Detect which cell encompasses the target text, then output its (X, Y) center coordinate. 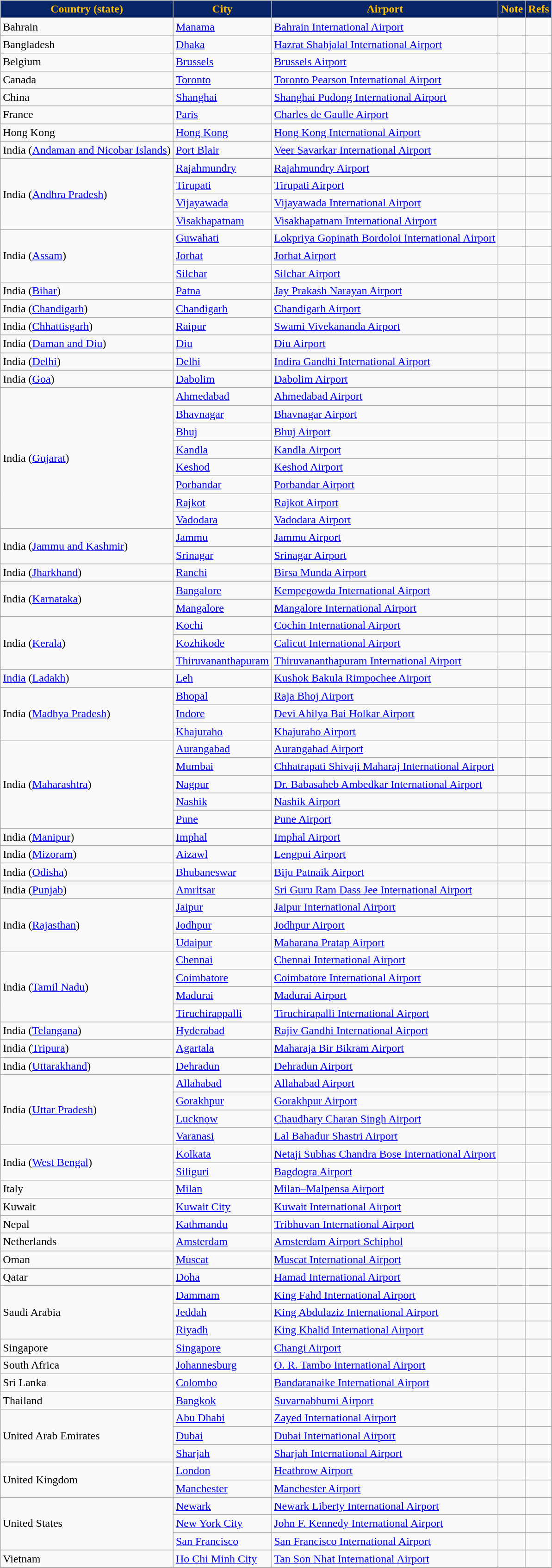
Kolkata (222, 1154)
Kuwait (87, 1207)
India (Chandigarh) (87, 309)
Chennai (222, 960)
Guwahati (222, 238)
Bahrain International Airport (385, 27)
Shanghai Pudong International Airport (385, 97)
India (Tamil Nadu) (87, 986)
Tirupati Airport (385, 185)
Colombo (222, 1383)
Dubai International Airport (385, 1436)
Calicut International Airport (385, 643)
Amsterdam Airport Schiphol (385, 1242)
Suvarnabhumi Airport (385, 1401)
Mangalore (222, 608)
Veer Savarkar International Airport (385, 150)
India (Kerala) (87, 643)
Jodhpur (222, 925)
Gorakhpur Airport (385, 1101)
Madurai (222, 995)
Dubai (222, 1436)
Udaipur (222, 942)
Raipur (222, 326)
India (Jharkhand) (87, 573)
Varanasi (222, 1136)
India (Tripura) (87, 1048)
India (Jammu and Kashmir) (87, 546)
India (Andhra Pradesh) (87, 194)
Bhuj Airport (385, 432)
Kushok Bakula Rimpochee Airport (385, 678)
India (Rajasthan) (87, 925)
Birsa Munda Airport (385, 573)
Dehradun Airport (385, 1066)
Mumbai (222, 766)
Note (512, 9)
Swami Vivekananda Airport (385, 326)
Bhavnagar Airport (385, 414)
Nashik (222, 802)
Italy (87, 1189)
Nagpur (222, 784)
Bahrain (87, 27)
India (Mizoram) (87, 855)
Hong Kong International Airport (385, 132)
Agartala (222, 1048)
Rajiv Gandhi International Airport (385, 1030)
Diu (222, 344)
India (Bihar) (87, 291)
Thailand (87, 1401)
Bhuj (222, 432)
India (Maharashtra) (87, 784)
Pune (222, 819)
Hamad International Airport (385, 1277)
Khajuraho Airport (385, 731)
Ahmedabad Airport (385, 397)
San Francisco (222, 1541)
New York City (222, 1524)
Dammam (222, 1295)
Brussels (222, 62)
Indore (222, 713)
Biju Patnaik Airport (385, 872)
Tiruchirapalli International Airport (385, 1013)
Nepal (87, 1224)
Changi Airport (385, 1348)
Madurai Airport (385, 995)
Newark (222, 1506)
Rajahmundry (222, 167)
Muscat International Airport (385, 1259)
Kuwait City (222, 1207)
Rajkot Airport (385, 502)
Ho Chi Minh City (222, 1559)
India (Goa) (87, 379)
Visakhapatnam International Airport (385, 221)
Tribhuvan International Airport (385, 1224)
India (Ladakh) (87, 678)
Chennai International Airport (385, 960)
Kuwait International Airport (385, 1207)
Dehradun (222, 1066)
Airport (385, 9)
Chhatrapati Shivaji Maharaj International Airport (385, 766)
John F. Kennedy International Airport (385, 1524)
India (Punjab) (87, 890)
Kozhikode (222, 643)
Allahabad Airport (385, 1084)
Tirupati (222, 185)
France (87, 115)
Charles de Gaulle Airport (385, 115)
Srinagar Airport (385, 555)
Bagdogra Airport (385, 1171)
United Kingdom (87, 1480)
Refs (539, 9)
Coimbatore International Airport (385, 978)
India (Delhi) (87, 361)
Jeddah (222, 1312)
Sharjah International Airport (385, 1453)
India (Andaman and Nicobar Islands) (87, 150)
Dr. Babasaheb Ambedkar International Airport (385, 784)
Brussels Airport (385, 62)
Porbandar (222, 484)
Thiruvananthapuram (222, 661)
Toronto Pearson International Airport (385, 80)
Saudi Arabia (87, 1312)
Newark Liberty International Airport (385, 1506)
Netaji Subhas Chandra Bose International Airport (385, 1154)
Siliguri (222, 1171)
Kochi (222, 626)
Riyadh (222, 1330)
Aurangabad Airport (385, 749)
Sri Lanka (87, 1383)
Kathmandu (222, 1224)
Keshod Airport (385, 467)
Ranchi (222, 573)
Netherlands (87, 1242)
Milan (222, 1189)
Lokpriya Gopinath Bordoloi International Airport (385, 238)
Thiruvananthapuram International Airport (385, 661)
Allahabad (222, 1084)
Jaipur International Airport (385, 907)
Devi Ahilya Bai Holkar Airport (385, 713)
Cochin International Airport (385, 626)
India (Karnataka) (87, 599)
Porbandar Airport (385, 484)
Vietnam (87, 1559)
Jorhat (222, 256)
Belgium (87, 62)
Country (state) (87, 9)
India (Gujarat) (87, 458)
Toronto (222, 80)
India (Manipur) (87, 837)
Jay Prakash Narayan Airport (385, 291)
Manama (222, 27)
Canada (87, 80)
Kandla Airport (385, 449)
O. R. Tambo International Airport (385, 1365)
Bangladesh (87, 44)
Jorhat Airport (385, 256)
Tiruchirappalli (222, 1013)
Kempegowda International Airport (385, 590)
Sharjah (222, 1453)
Vijayawada (222, 203)
Jodhpur Airport (385, 925)
Manchester (222, 1488)
India (Assam) (87, 256)
Bhubaneswar (222, 872)
Lengpui Airport (385, 855)
Qatar (87, 1277)
Milan–Malpensa Airport (385, 1189)
Pune Airport (385, 819)
Mangalore International Airport (385, 608)
India (Telangana) (87, 1030)
China (87, 97)
Vadodara (222, 520)
San Francisco International Airport (385, 1541)
King Abdulaziz International Airport (385, 1312)
Kandla (222, 449)
Silchar Airport (385, 273)
Shanghai (222, 97)
Amritsar (222, 890)
India (Odisha) (87, 872)
Delhi (222, 361)
Gorakhpur (222, 1101)
India (Uttar Pradesh) (87, 1110)
Chandigarh Airport (385, 309)
Nashik Airport (385, 802)
Manchester Airport (385, 1488)
Heathrow Airport (385, 1471)
South Africa (87, 1365)
Chandigarh (222, 309)
Hyderabad (222, 1030)
United States (87, 1524)
Rajkot (222, 502)
King Fahd International Airport (385, 1295)
Port Blair (222, 150)
Abu Dhabi (222, 1418)
Muscat (222, 1259)
Sri Guru Ram Dass Jee International Airport (385, 890)
Lucknow (222, 1119)
India (Madhya Pradesh) (87, 713)
Bangalore (222, 590)
United Arab Emirates (87, 1436)
Ahmedabad (222, 397)
Leh (222, 678)
Vadodara Airport (385, 520)
Indira Gandhi International Airport (385, 361)
India (Uttarakhand) (87, 1066)
Diu Airport (385, 344)
Oman (87, 1259)
India (West Bengal) (87, 1163)
Coimbatore (222, 978)
Imphal Airport (385, 837)
Maharaja Bir Bikram Airport (385, 1048)
Paris (222, 115)
Jammu Airport (385, 538)
London (222, 1471)
Zayed International Airport (385, 1418)
Doha (222, 1277)
Bangkok (222, 1401)
Dabolim Airport (385, 379)
Vijayawada International Airport (385, 203)
Bhopal (222, 696)
City (222, 9)
Rajahmundry Airport (385, 167)
Bandaranaike International Airport (385, 1383)
Jaipur (222, 907)
Aizawl (222, 855)
India (Chhattisgarh) (87, 326)
Jammu (222, 538)
Raja Bhoj Airport (385, 696)
Silchar (222, 273)
Imphal (222, 837)
King Khalid International Airport (385, 1330)
Aurangabad (222, 749)
India (Daman and Diu) (87, 344)
Visakhapatnam (222, 221)
Khajuraho (222, 731)
Srinagar (222, 555)
Maharana Pratap Airport (385, 942)
Dhaka (222, 44)
Johannesburg (222, 1365)
Hazrat Shahjalal International Airport (385, 44)
Chaudhary Charan Singh Airport (385, 1119)
Lal Bahadur Shastri Airport (385, 1136)
Keshod (222, 467)
Amsterdam (222, 1242)
Tan Son Nhat International Airport (385, 1559)
Dabolim (222, 379)
Patna (222, 291)
Bhavnagar (222, 414)
